For the text-containing cell, return its midpoint in [X, Y] coordinate format. 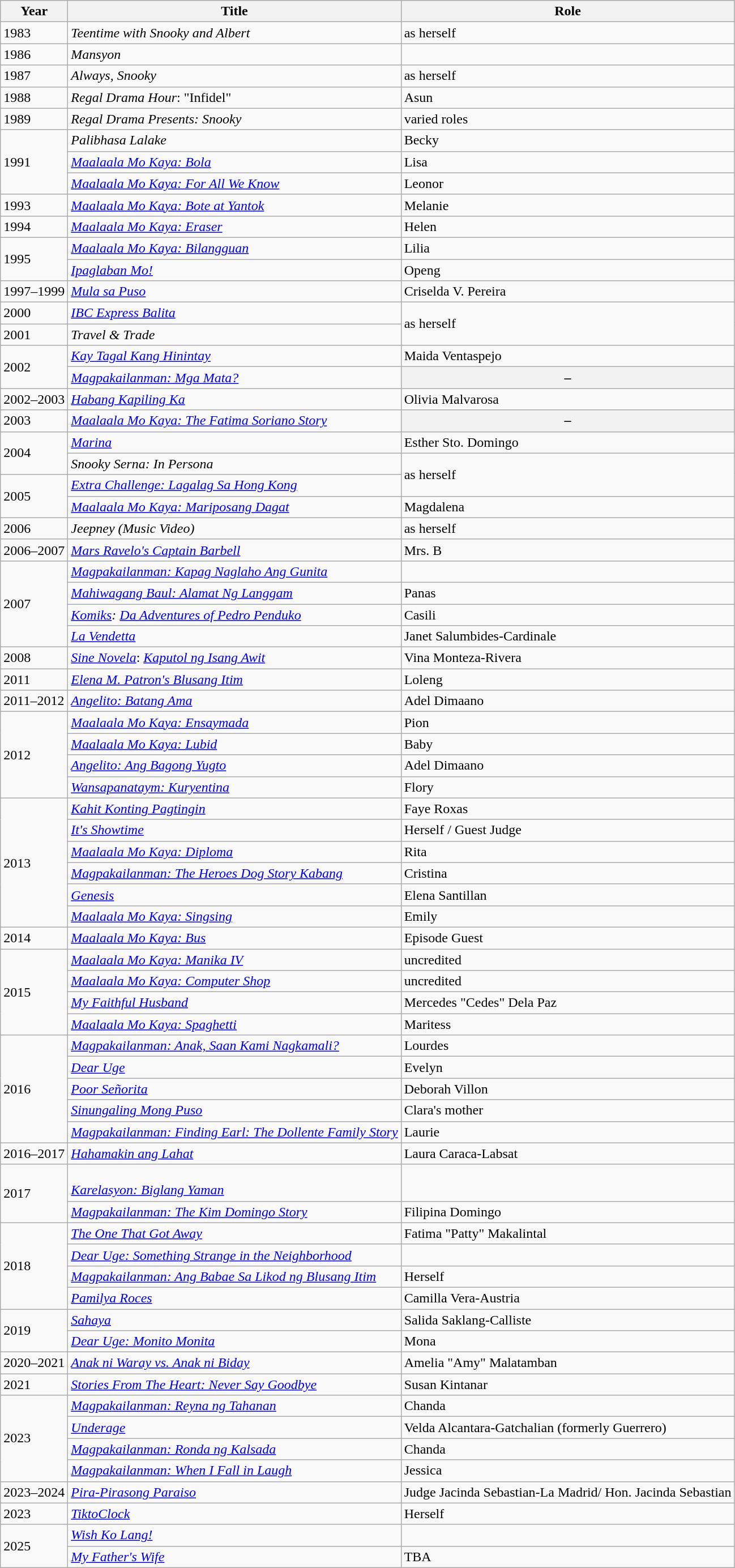
Regal Drama Presents: Snooky [234, 119]
Deborah Villon [567, 1089]
1993 [34, 205]
Laura Caraca-Labsat [567, 1153]
Maalaala Mo Kaya: Spaghetti [234, 1024]
Magpakailanman: The Kim Domingo Story [234, 1212]
Always, Snooky [234, 76]
Elena M. Patron's Blusang Itim [234, 680]
2018 [34, 1266]
2011 [34, 680]
Kay Tagal Kang Hinintay [234, 356]
Magpakailanman: Mga Mata? [234, 378]
Janet Salumbides-Cardinale [567, 636]
Loleng [567, 680]
Magpakailanman: The Heroes Dog Story Kabang [234, 873]
TiktoClock [234, 1514]
Pion [567, 723]
Stories From The Heart: Never Say Goodbye [234, 1385]
Teentime with Snooky and Albert [234, 33]
Ipaglaban Mo! [234, 270]
Magpakailanman: Reyna ng Tahanan [234, 1406]
2016–2017 [34, 1153]
Maalaala Mo Kaya: Computer Shop [234, 981]
Mrs. B [567, 550]
Maalaala Mo Kaya: Ensaymada [234, 723]
Maalaala Mo Kaya: Bilangguan [234, 248]
Mansyon [234, 54]
Dear Uge [234, 1067]
Becky [567, 140]
2023–2024 [34, 1492]
Mahiwagang Baul: Alamat Ng Langgam [234, 593]
Dear Uge: Monito Monita [234, 1341]
2025 [34, 1546]
Melanie [567, 205]
Genesis [234, 895]
Year [34, 11]
Kahit Konting Pagtingin [234, 809]
Magpakailanman: Ronda ng Kalsada [234, 1449]
Sinungaling Mong Puso [234, 1110]
Karelasyon: Biglang Yaman [234, 1182]
Rita [567, 852]
2002–2003 [34, 399]
Maalaala Mo Kaya: Manika IV [234, 960]
Flory [567, 787]
The One That Got Away [234, 1233]
Mula sa Puso [234, 292]
1987 [34, 76]
Elena Santillan [567, 895]
2005 [34, 496]
Maalaala Mo Kaya: The Fatima Soriano Story [234, 421]
Fatima "Patty" Makalintal [567, 1233]
Maalaala Mo Kaya: Singsing [234, 916]
Amelia "Amy" Malatamban [567, 1363]
Episode Guest [567, 938]
Magpakailanman: When I Fall in Laugh [234, 1471]
Extra Challenge: Lagalag Sa Hong Kong [234, 485]
Wansapanataym: Kuryentina [234, 787]
Lisa [567, 162]
2012 [34, 755]
IBC Express Balita [234, 313]
Maalaala Mo Kaya: For All We Know [234, 183]
Magpakailanman: Anak, Saan Kami Nagkamali? [234, 1046]
Habang Kapiling Ka [234, 399]
1983 [34, 33]
Vina Monteza-Rivera [567, 658]
My Faithful Husband [234, 1003]
Maalaala Mo Kaya: Bote at Yantok [234, 205]
Mars Ravelo's Captain Barbell [234, 550]
2013 [34, 862]
Faye Roxas [567, 809]
Dear Uge: Something Strange in the Neighborhood [234, 1255]
Palibhasa Lalake [234, 140]
Snooky Serna: In Persona [234, 464]
Pamilya Roces [234, 1298]
Laurie [567, 1132]
Esther Sto. Domingo [567, 442]
Magpakailanman: Ang Babae Sa Likod ng Blusang Itim [234, 1276]
Anak ni Waray vs. Anak ni Biday [234, 1363]
1988 [34, 97]
Emily [567, 916]
Magpakailanman: Kapag Naglaho Ang Gunita [234, 571]
It's Showtime [234, 830]
Filipina Domingo [567, 1212]
Salida Saklang-Calliste [567, 1320]
Olivia Malvarosa [567, 399]
Judge Jacinda Sebastian-La Madrid/ Hon. Jacinda Sebastian [567, 1492]
Clara's mother [567, 1110]
2011–2012 [34, 701]
Velda Alcantara-Gatchalian (formerly Guerrero) [567, 1428]
1989 [34, 119]
Maalaala Mo Kaya: Mariposang Dagat [234, 507]
Angelito: Batang Ama [234, 701]
Sahaya [234, 1320]
Travel & Trade [234, 335]
Herself / Guest Judge [567, 830]
Maida Ventaspejo [567, 356]
2016 [34, 1089]
Mercedes "Cedes" Dela Paz [567, 1003]
2015 [34, 992]
Regal Drama Hour: "Infidel" [234, 97]
2019 [34, 1331]
Maalaala Mo Kaya: Diploma [234, 852]
Asun [567, 97]
2002 [34, 367]
Magdalena [567, 507]
Camilla Vera-Austria [567, 1298]
La Vendetta [234, 636]
2006 [34, 528]
Poor Señorita [234, 1089]
2020–2021 [34, 1363]
Leonor [567, 183]
Magpakailanman: Finding Earl: The Dollente Family Story [234, 1132]
My Father's Wife [234, 1557]
Evelyn [567, 1067]
2008 [34, 658]
Maalaala Mo Kaya: Eraser [234, 227]
Marina [234, 442]
2004 [34, 453]
2007 [34, 604]
1995 [34, 259]
Maritess [567, 1024]
Pira-Pirasong Paraiso [234, 1492]
Hahamakin ang Lahat [234, 1153]
2001 [34, 335]
Mona [567, 1341]
Criselda V. Pereira [567, 292]
1994 [34, 227]
varied roles [567, 119]
Wish Ko Lang! [234, 1535]
Helen [567, 227]
TBA [567, 1557]
Panas [567, 593]
2017 [34, 1194]
Sine Novela: Kaputol ng Isang Awit [234, 658]
Jeepney (Music Video) [234, 528]
1991 [34, 162]
2000 [34, 313]
Title [234, 11]
1986 [34, 54]
Openg [567, 270]
Jessica [567, 1471]
Susan Kintanar [567, 1385]
1997–1999 [34, 292]
Komiks: Da Adventures of Pedro Penduko [234, 614]
2014 [34, 938]
Lilia [567, 248]
2006–2007 [34, 550]
Maalaala Mo Kaya: Lubid [234, 744]
2003 [34, 421]
Role [567, 11]
2021 [34, 1385]
Maalaala Mo Kaya: Bola [234, 162]
Lourdes [567, 1046]
Baby [567, 744]
Angelito: Ang Bagong Yugto [234, 766]
Maalaala Mo Kaya: Bus [234, 938]
Cristina [567, 873]
Casili [567, 614]
Underage [234, 1428]
